Find where the given text appears and provide that cell's center as (x, y) coordinate. 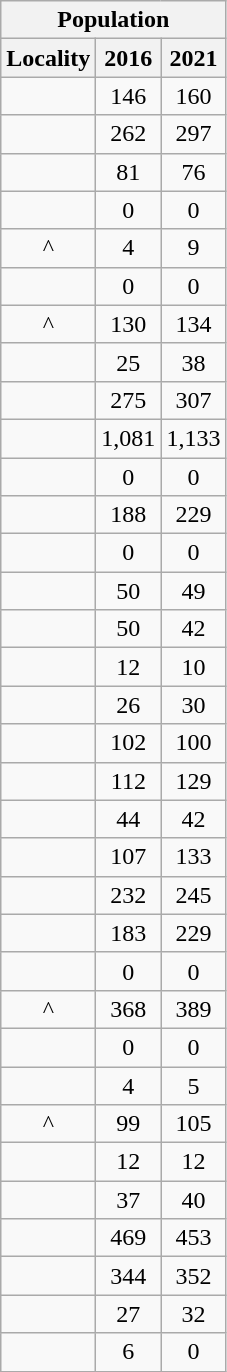
102 (128, 743)
105 (194, 1124)
9 (194, 248)
1,133 (194, 438)
99 (128, 1124)
32 (194, 1314)
30 (194, 705)
38 (194, 362)
44 (128, 819)
389 (194, 1009)
129 (194, 781)
134 (194, 324)
469 (128, 1238)
26 (128, 705)
1,081 (128, 438)
133 (194, 857)
2021 (194, 58)
40 (194, 1200)
5 (194, 1085)
6 (128, 1352)
160 (194, 96)
Population (114, 20)
Locality (48, 58)
368 (128, 1009)
76 (194, 172)
352 (194, 1276)
130 (128, 324)
146 (128, 96)
183 (128, 933)
453 (194, 1238)
27 (128, 1314)
107 (128, 857)
188 (128, 515)
10 (194, 667)
25 (128, 362)
2016 (128, 58)
307 (194, 400)
262 (128, 134)
344 (128, 1276)
112 (128, 781)
297 (194, 134)
81 (128, 172)
49 (194, 591)
37 (128, 1200)
245 (194, 895)
100 (194, 743)
232 (128, 895)
275 (128, 400)
